Identify which cell holds the provided text, then report its (x, y) central coordinate. 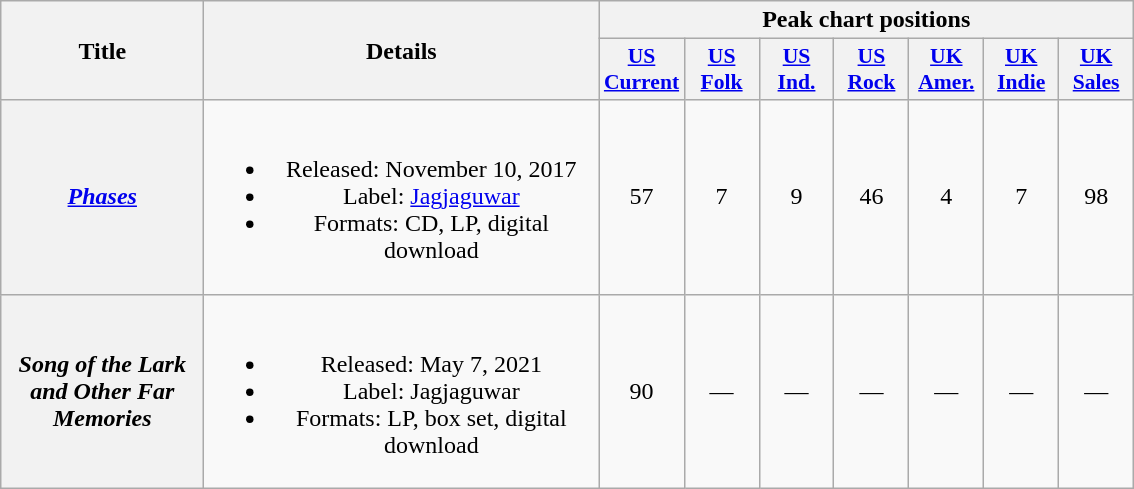
57 (642, 197)
Details (402, 50)
UKIndie (1022, 70)
9 (796, 197)
Released: May 7, 2021Label: JagjaguwarFormats: LP, box set, digital download (402, 391)
Title (102, 50)
90 (642, 391)
UKSales (1096, 70)
Song of the Lark and Other Far Memories (102, 391)
USCurrent (642, 70)
USFolk (722, 70)
Peak chart positions (866, 20)
USInd. (796, 70)
98 (1096, 197)
Phases (102, 197)
Released: November 10, 2017Label: JagjaguwarFormats: CD, LP, digital download (402, 197)
46 (872, 197)
USRock (872, 70)
4 (946, 197)
UKAmer. (946, 70)
